Capture the cell that displays the provided text and extract its [x, y] central coordinate. 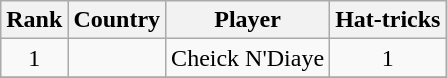
Cheick N'Diaye [248, 58]
Rank [34, 20]
Player [248, 20]
Hat-tricks [388, 20]
Country [117, 20]
